Provide the (X, Y) coordinate of the cell's center where the given text is located.  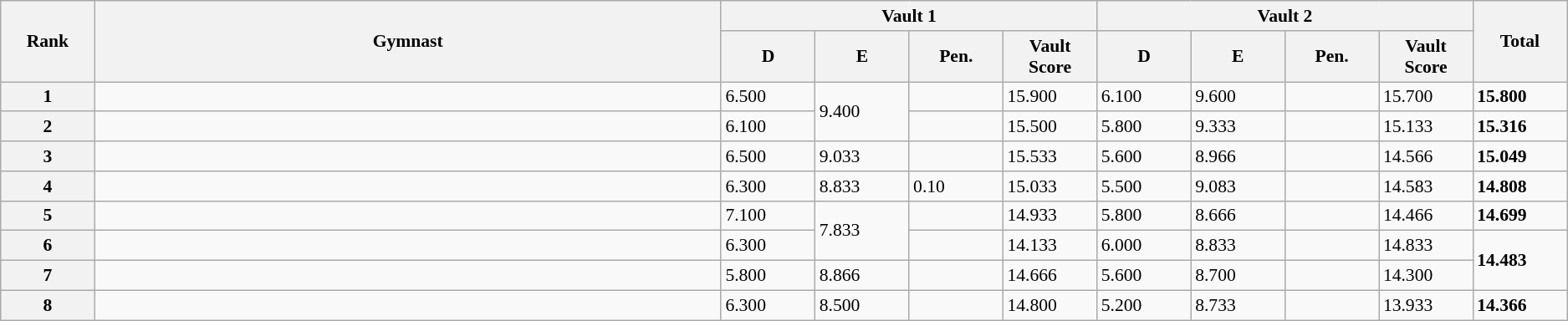
15.800 (1519, 97)
15.500 (1050, 127)
8.866 (862, 276)
7 (48, 276)
Total (1519, 42)
7.833 (862, 231)
Vault 2 (1285, 16)
14.133 (1050, 246)
5.200 (1144, 305)
14.483 (1519, 261)
14.366 (1519, 305)
14.583 (1426, 186)
15.533 (1050, 156)
15.316 (1519, 127)
9.083 (1238, 186)
14.666 (1050, 276)
7.100 (768, 216)
Vault 1 (908, 16)
5.500 (1144, 186)
0.10 (956, 186)
8.700 (1238, 276)
14.699 (1519, 216)
8.966 (1238, 156)
8 (48, 305)
9.033 (862, 156)
9.333 (1238, 127)
3 (48, 156)
5 (48, 216)
9.600 (1238, 97)
8.733 (1238, 305)
6.000 (1144, 246)
Rank (48, 42)
15.133 (1426, 127)
14.300 (1426, 276)
14.466 (1426, 216)
14.933 (1050, 216)
14.800 (1050, 305)
2 (48, 127)
1 (48, 97)
15.700 (1426, 97)
14.833 (1426, 246)
13.933 (1426, 305)
14.566 (1426, 156)
Gymnast (408, 42)
6 (48, 246)
14.808 (1519, 186)
9.400 (862, 112)
15.049 (1519, 156)
4 (48, 186)
15.900 (1050, 97)
8.500 (862, 305)
8.666 (1238, 216)
15.033 (1050, 186)
